Provide the [X, Y] coordinate of the cell's center where the given text is located.  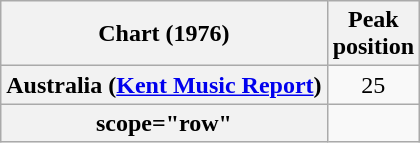
Chart (1976) [164, 34]
Australia (Kent Music Report) [164, 85]
scope="row" [164, 123]
25 [373, 85]
Peakposition [373, 34]
